Extract the (X, Y) coordinate from the center of the cell holding the provided text.  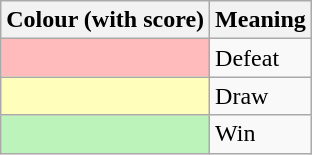
Draw (261, 96)
Colour (with score) (106, 20)
Win (261, 134)
Defeat (261, 58)
Meaning (261, 20)
